Output the (x, y) coordinate of the center of the cell containing the given text.  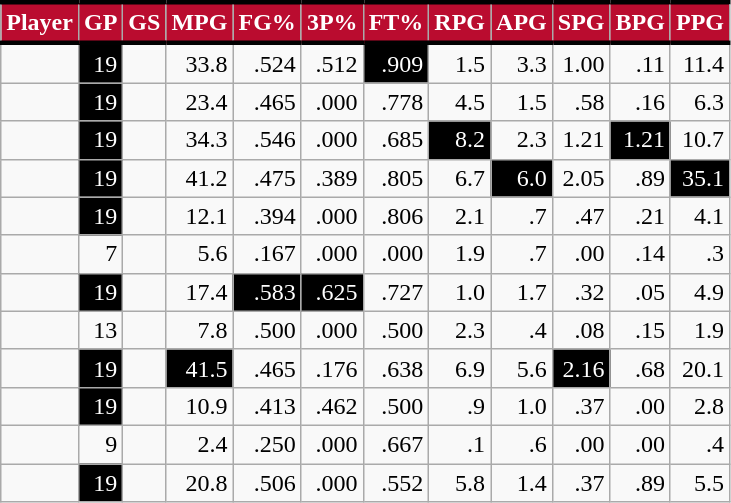
5.8 (460, 483)
33.8 (200, 63)
MPG (200, 22)
.909 (396, 63)
.9 (460, 406)
5.5 (700, 483)
9 (100, 444)
20.1 (700, 368)
35.1 (700, 178)
.1 (460, 444)
6.3 (700, 102)
.250 (267, 444)
.47 (581, 216)
SPG (581, 22)
GS (144, 22)
11.4 (700, 63)
Player (40, 22)
.16 (640, 102)
.389 (332, 178)
RPG (460, 22)
3P% (332, 22)
.462 (332, 406)
.806 (396, 216)
1.00 (581, 63)
BPG (640, 22)
.05 (640, 292)
.546 (267, 140)
.583 (267, 292)
34.3 (200, 140)
2.4 (200, 444)
GP (100, 22)
6.0 (522, 178)
41.5 (200, 368)
.21 (640, 216)
7.8 (200, 330)
.08 (581, 330)
.638 (396, 368)
.552 (396, 483)
2.8 (700, 406)
FT% (396, 22)
.625 (332, 292)
.32 (581, 292)
.394 (267, 216)
10.9 (200, 406)
.685 (396, 140)
2.16 (581, 368)
.805 (396, 178)
.14 (640, 254)
.524 (267, 63)
20.8 (200, 483)
4.9 (700, 292)
41.2 (200, 178)
2.1 (460, 216)
PPG (700, 22)
17.4 (200, 292)
.778 (396, 102)
.11 (640, 63)
4.5 (460, 102)
6.9 (460, 368)
.167 (267, 254)
8.2 (460, 140)
.58 (581, 102)
.512 (332, 63)
FG% (267, 22)
.68 (640, 368)
.15 (640, 330)
6.7 (460, 178)
.413 (267, 406)
APG (522, 22)
1.4 (522, 483)
.3 (700, 254)
10.7 (700, 140)
.506 (267, 483)
4.1 (700, 216)
13 (100, 330)
3.3 (522, 63)
.6 (522, 444)
2.05 (581, 178)
.475 (267, 178)
1.7 (522, 292)
12.1 (200, 216)
23.4 (200, 102)
.667 (396, 444)
.727 (396, 292)
.176 (332, 368)
7 (100, 254)
